Return the [X, Y] coordinate for the center point of the cell that contains the specified text.  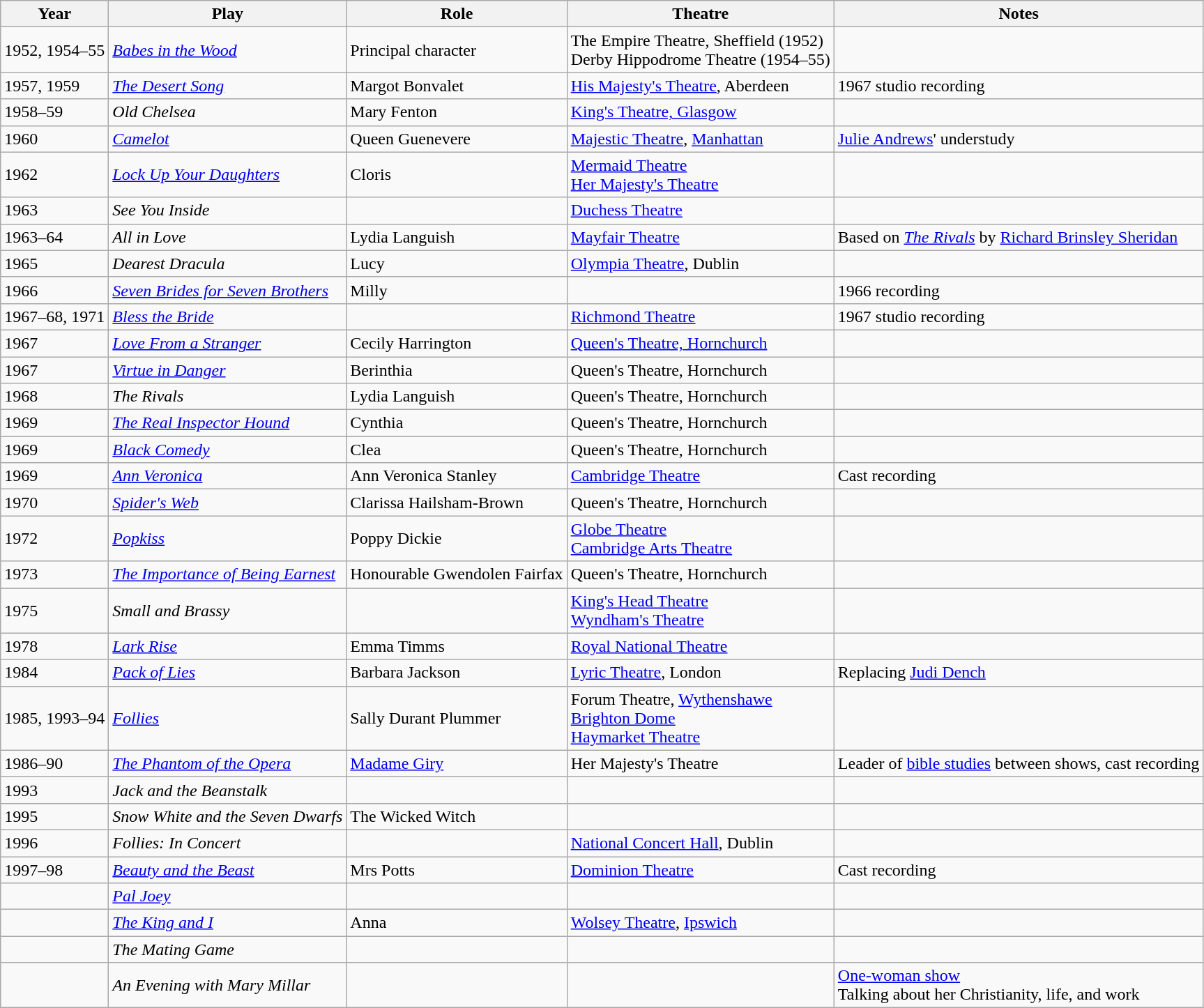
1958–59 [54, 112]
1962 [54, 174]
Berinthia [457, 370]
Lucy [457, 264]
Cloris [457, 174]
Principal character [457, 50]
Cynthia [457, 423]
Jack and the Beanstalk [227, 790]
Royal National Theatre [700, 646]
1978 [54, 646]
Small and Brassy [227, 611]
The Rivals [227, 397]
1996 [54, 843]
Dominion Theatre [700, 869]
1968 [54, 397]
Julie Andrews' understudy [1019, 139]
Lark Rise [227, 646]
Duchess Theatre [700, 211]
Ann Veronica Stanley [457, 476]
The Wicked Witch [457, 816]
1952, 1954–55 [54, 50]
An Evening with Mary Millar [227, 986]
King's Head Theatre Wyndham's Theatre [700, 611]
Lock Up Your Daughters [227, 174]
Anna [457, 923]
National Concert Hall, Dublin [700, 843]
The King and I [227, 923]
Lyric Theatre, London [700, 673]
King's Theatre, Glasgow [700, 112]
Babes in the Wood [227, 50]
1963–64 [54, 237]
His Majesty's Theatre, Aberdeen [700, 86]
Majestic Theatre, Manhattan [700, 139]
The Phantom of the Opera [227, 763]
Barbara Jackson [457, 673]
Madame Giry [457, 763]
Role [457, 14]
1986–90 [54, 763]
Pack of Lies [227, 673]
Notes [1019, 14]
All in Love [227, 237]
Follies [227, 718]
Year [54, 14]
Wolsey Theatre, Ipswich [700, 923]
Follies: In Concert [227, 843]
1970 [54, 503]
Virtue in Danger [227, 370]
Popkiss [227, 538]
Cecily Harrington [457, 343]
Sally Durant Plummer [457, 718]
Mayfair Theatre [700, 237]
Her Majesty's Theatre [700, 763]
Milly [457, 290]
Queen Guenevere [457, 139]
1966 [54, 290]
1995 [54, 816]
Leader of bible studies between shows, cast recording [1019, 763]
Poppy Dickie [457, 538]
See You Inside [227, 211]
Spider's Web [227, 503]
The Mating Game [227, 949]
1966 recording [1019, 290]
Olympia Theatre, Dublin [700, 264]
Theatre [700, 14]
Bless the Bride [227, 316]
1960 [54, 139]
1967–68, 1971 [54, 316]
Honourable Gwendolen Fairfax [457, 574]
Replacing Judi Dench [1019, 673]
Snow White and the Seven Dwarfs [227, 816]
1993 [54, 790]
1984 [54, 673]
Based on The Rivals by Richard Brinsley Sheridan [1019, 237]
The Empire Theatre, Sheffield (1952) Derby Hippodrome Theatre (1954–55) [700, 50]
Love From a Stranger [227, 343]
Mrs Potts [457, 869]
The Importance of Being Earnest [227, 574]
Play [227, 14]
1957, 1959 [54, 86]
1972 [54, 538]
Ann Veronica [227, 476]
Mermaid Theatre Her Majesty's Theatre [700, 174]
One-woman showTalking about her Christianity, life, and work [1019, 986]
Black Comedy [227, 450]
1963 [54, 211]
Margot Bonvalet [457, 86]
1975 [54, 611]
Clea [457, 450]
Forum Theatre, Wythenshawe Brighton Dome Haymarket Theatre [700, 718]
Old Chelsea [227, 112]
The Real Inspector Hound [227, 423]
1985, 1993–94 [54, 718]
Richmond Theatre [700, 316]
The Desert Song [227, 86]
Dearest Dracula [227, 264]
1997–98 [54, 869]
Cambridge Theatre [700, 476]
Clarissa Hailsham-Brown [457, 503]
Emma Timms [457, 646]
Pal Joey [227, 896]
Beauty and the Beast [227, 869]
Globe Theatre Cambridge Arts Theatre [700, 538]
Seven Brides for Seven Brothers [227, 290]
Mary Fenton [457, 112]
1965 [54, 264]
1973 [54, 574]
Camelot [227, 139]
